For the text-containing cell, return its midpoint in (X, Y) coordinate format. 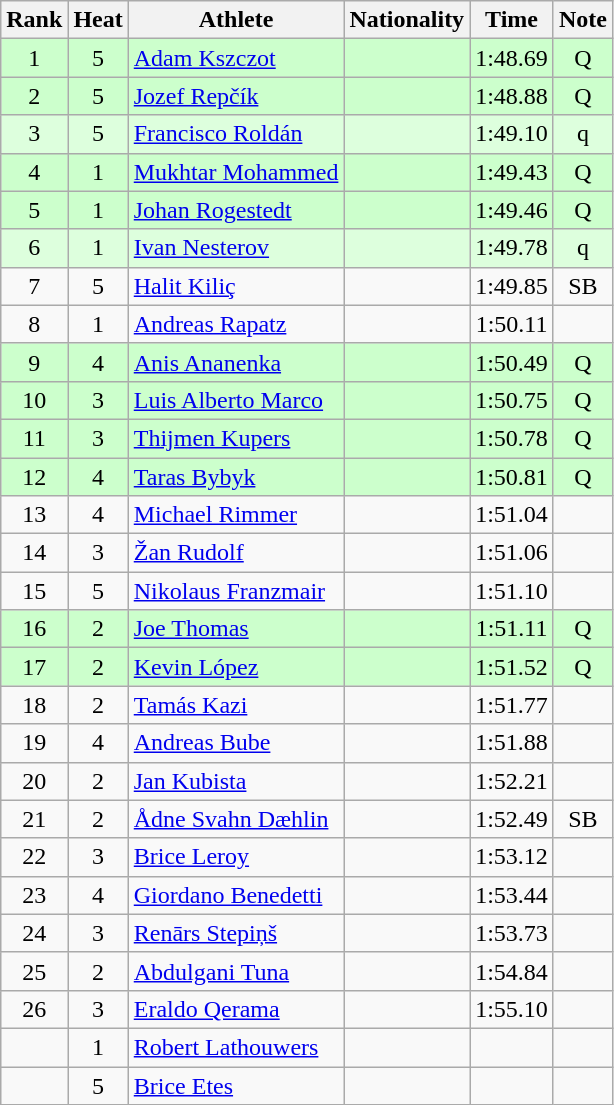
1:50.75 (512, 400)
Luis Alberto Marco (236, 400)
1:50.81 (512, 477)
Eraldo Qerama (236, 1009)
10 (34, 400)
1:49.78 (512, 248)
11 (34, 438)
Time (512, 20)
1:55.10 (512, 1009)
Thijmen Kupers (236, 438)
12 (34, 477)
13 (34, 515)
1:51.52 (512, 667)
1:53.12 (512, 857)
Ådne Svahn Dæhlin (236, 819)
Heat (98, 20)
1:53.73 (512, 933)
1:54.84 (512, 971)
Nikolaus Franzmair (236, 591)
1:53.44 (512, 895)
20 (34, 781)
19 (34, 743)
1:49.85 (512, 286)
Halit Kiliç (236, 286)
22 (34, 857)
Mukhtar Mohammed (236, 172)
Rank (34, 20)
18 (34, 705)
7 (34, 286)
Brice Etes (236, 1085)
1:48.88 (512, 96)
Athlete (236, 20)
1:49.46 (512, 210)
Giordano Benedetti (236, 895)
1:51.88 (512, 743)
Francisco Roldán (236, 134)
Jozef Repčík (236, 96)
6 (34, 248)
Taras Bybyk (236, 477)
1:51.77 (512, 705)
26 (34, 1009)
1:50.49 (512, 362)
9 (34, 362)
Tamás Kazi (236, 705)
Abdulgani Tuna (236, 971)
15 (34, 591)
21 (34, 819)
16 (34, 629)
1:51.04 (512, 515)
Michael Rimmer (236, 515)
Note (582, 20)
17 (34, 667)
1:51.06 (512, 553)
Joe Thomas (236, 629)
Jan Kubista (236, 781)
23 (34, 895)
1:49.43 (512, 172)
1:48.69 (512, 58)
Andreas Rapatz (236, 324)
Renārs Stepiņš (236, 933)
Robert Lathouwers (236, 1047)
1:52.49 (512, 819)
1:51.10 (512, 591)
1:49.10 (512, 134)
1:51.11 (512, 629)
1:50.11 (512, 324)
Anis Ananenka (236, 362)
Nationality (407, 20)
8 (34, 324)
1:50.78 (512, 438)
Žan Rudolf (236, 553)
1:52.21 (512, 781)
Andreas Bube (236, 743)
25 (34, 971)
Kevin López (236, 667)
Ivan Nesterov (236, 248)
Brice Leroy (236, 857)
Adam Kszczot (236, 58)
14 (34, 553)
24 (34, 933)
Johan Rogestedt (236, 210)
